Locate the cell with the specified text and output its (x, y) center coordinate. 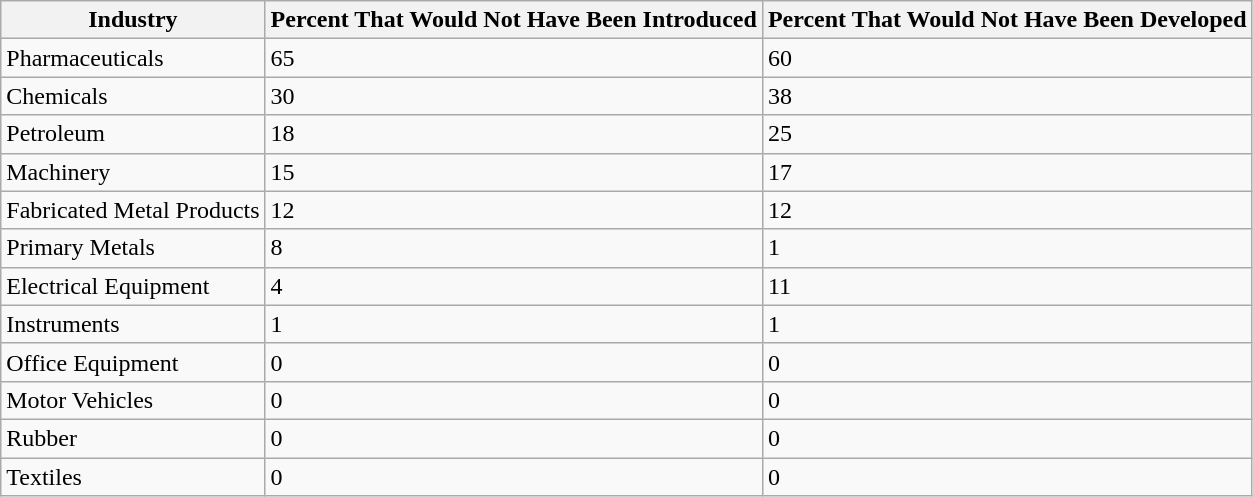
Rubber (133, 438)
Pharmaceuticals (133, 58)
Motor Vehicles (133, 400)
Office Equipment (133, 362)
60 (1007, 58)
Industry (133, 20)
11 (1007, 286)
Petroleum (133, 134)
Percent That Would Not Have Been Introduced (514, 20)
30 (514, 96)
Chemicals (133, 96)
8 (514, 248)
Electrical Equipment (133, 286)
Percent That Would Not Have Been Developed (1007, 20)
Primary Metals (133, 248)
Textiles (133, 477)
Instruments (133, 324)
25 (1007, 134)
38 (1007, 96)
17 (1007, 172)
Fabricated Metal Products (133, 210)
Machinery (133, 172)
18 (514, 134)
4 (514, 286)
15 (514, 172)
65 (514, 58)
